Provide the [X, Y] coordinate of the cell's center where the given text is located.  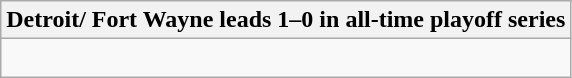
Detroit/ Fort Wayne leads 1–0 in all-time playoff series [286, 20]
